Determine the [X, Y] coordinate at the center of the cell enclosing the given text.  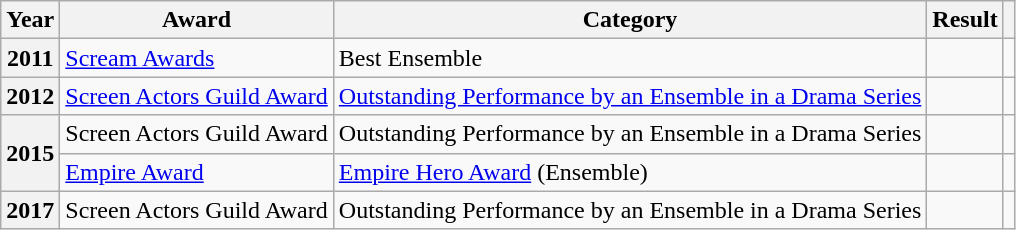
Best Ensemble [630, 58]
Empire Hero Award (Ensemble) [630, 172]
Result [965, 20]
Year [30, 20]
2017 [30, 210]
Scream Awards [196, 58]
Empire Award [196, 172]
2011 [30, 58]
2012 [30, 96]
2015 [30, 153]
Category [630, 20]
Award [196, 20]
